Determine the [X, Y] coordinate at the center of the cell enclosing the given text.  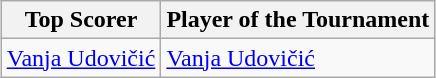
Top Scorer [81, 20]
Player of the Tournament [298, 20]
